Provide the (X, Y) coordinate of the cell's center where the given text is located.  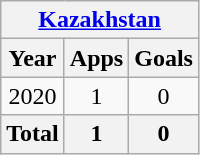
Year (33, 58)
Apps (96, 58)
Total (33, 134)
Goals (164, 58)
2020 (33, 96)
Kazakhstan (100, 20)
